Detect which cell encompasses the target text, then output its [X, Y] center coordinate. 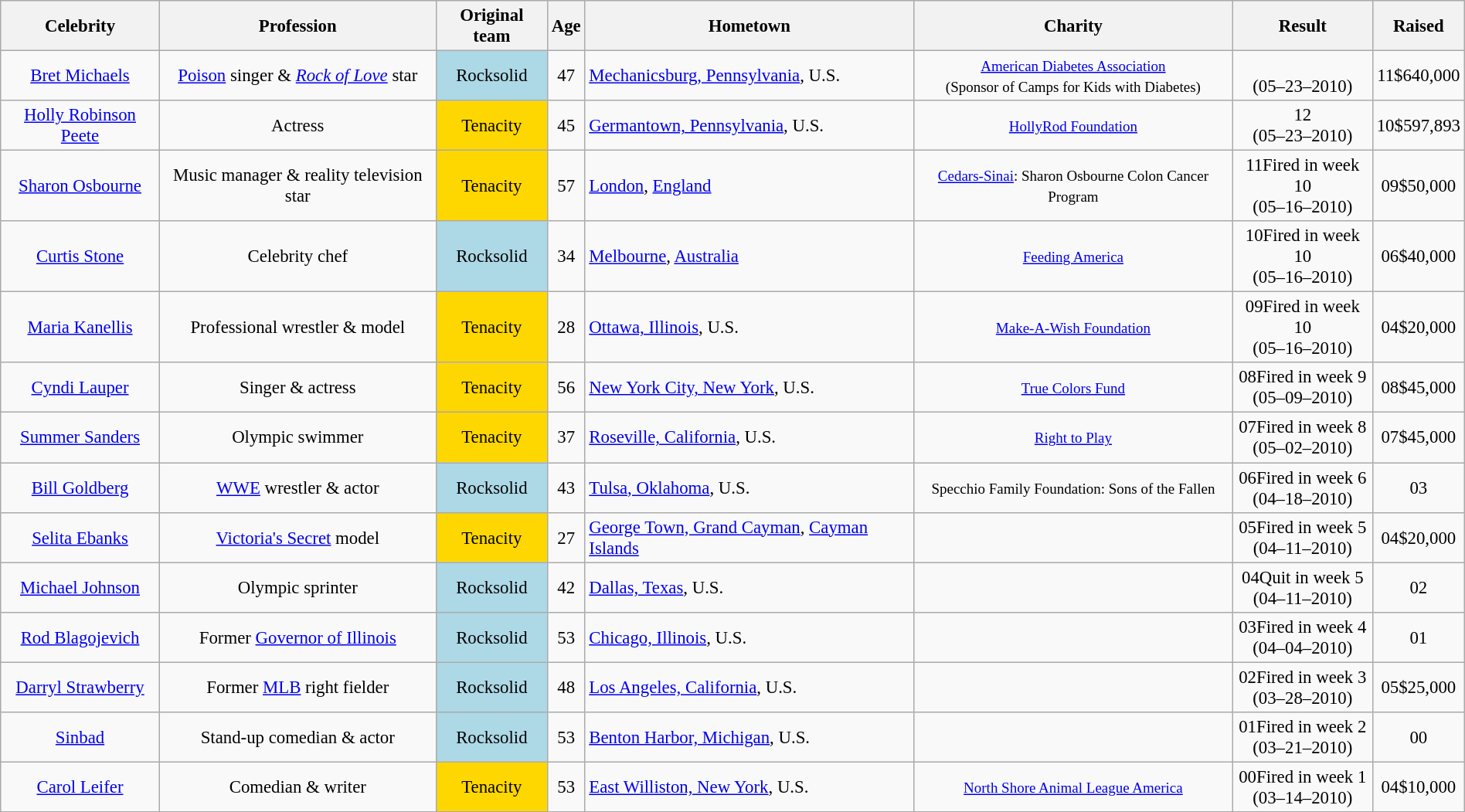
Hometown [749, 26]
HollyRod Foundation [1074, 125]
Olympic sprinter [297, 587]
Darryl Strawberry [80, 688]
Result [1303, 26]
Melbourne, Australia [749, 257]
Germantown, Pennsylvania, U.S. [749, 125]
Original team [491, 26]
Feeding America [1074, 257]
Former MLB right fielder [297, 688]
New York City, New York, U.S. [749, 388]
12(05–23–2010) [1303, 125]
Poison singer & Rock of Love star [297, 76]
Charity [1074, 26]
07Fired in week 8(05–02–2010) [1303, 437]
Raised [1419, 26]
Stand-up comedian & actor [297, 737]
Benton Harbor, Michigan, U.S. [749, 737]
Cyndi Lauper [80, 388]
37 [566, 437]
09$50,000 [1419, 186]
11Fired in week 10(05–16–2010) [1303, 186]
Roseville, California, U.S. [749, 437]
Olympic swimmer [297, 437]
Bret Michaels [80, 76]
Music manager & reality television star [297, 186]
True Colors Fund [1074, 388]
34 [566, 257]
Age [566, 26]
Summer Sanders [80, 437]
George Town, Grand Cayman, Cayman Islands [749, 538]
Professional wrestler & model [297, 328]
Los Angeles, California, U.S. [749, 688]
01Fired in week 2(03–21–2010) [1303, 737]
East Williston, New York, U.S. [749, 787]
45 [566, 125]
03Fired in week 4(04–04–2010) [1303, 637]
02Fired in week 3(03–28–2010) [1303, 688]
57 [566, 186]
London, England [749, 186]
Singer & actress [297, 388]
Sharon Osbourne [80, 186]
05Fired in week 5(04–11–2010) [1303, 538]
08Fired in week 9(05–09–2010) [1303, 388]
Rod Blagojevich [80, 637]
(05–23–2010) [1303, 76]
Chicago, Illinois, U.S. [749, 637]
02 [1419, 587]
05$25,000 [1419, 688]
27 [566, 538]
Celebrity [80, 26]
Former Governor of Illinois [297, 637]
09Fired in week 10(05–16–2010) [1303, 328]
Mechanicsburg, Pennsylvania, U.S. [749, 76]
Comedian & writer [297, 787]
06Fired in week 6(04–18–2010) [1303, 487]
Cedars-Sinai: Sharon Osbourne Colon Cancer Program [1074, 186]
Selita Ebanks [80, 538]
08$45,000 [1419, 388]
04Quit in week 5(04–11–2010) [1303, 587]
Profession [297, 26]
Michael Johnson [80, 587]
42 [566, 587]
28 [566, 328]
Bill Goldberg [80, 487]
Maria Kanellis [80, 328]
04$10,000 [1419, 787]
00 [1419, 737]
Make-A-Wish Foundation [1074, 328]
11$640,000 [1419, 76]
06$40,000 [1419, 257]
Sinbad [80, 737]
Carol Leifer [80, 787]
Dallas, Texas, U.S. [749, 587]
North Shore Animal League America [1074, 787]
03 [1419, 487]
Celebrity chef [297, 257]
10$597,893 [1419, 125]
Tulsa, Oklahoma, U.S. [749, 487]
43 [566, 487]
10Fired in week 10(05–16–2010) [1303, 257]
Specchio Family Foundation: Sons of the Fallen [1074, 487]
56 [566, 388]
Right to Play [1074, 437]
07$45,000 [1419, 437]
Ottawa, Illinois, U.S. [749, 328]
47 [566, 76]
WWE wrestler & actor [297, 487]
48 [566, 688]
Victoria's Secret model [297, 538]
01 [1419, 637]
Holly Robinson Peete [80, 125]
Actress [297, 125]
Curtis Stone [80, 257]
00Fired in week 1(03–14–2010) [1303, 787]
American Diabetes Association(Sponsor of Camps for Kids with Diabetes) [1074, 76]
